Scan for the cell matching the given text and deliver its (x, y) coordinate at center. 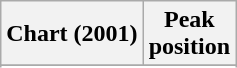
Chart (2001) (72, 34)
Peak position (189, 34)
